Scan for the cell matching the given text and deliver its (x, y) coordinate at center. 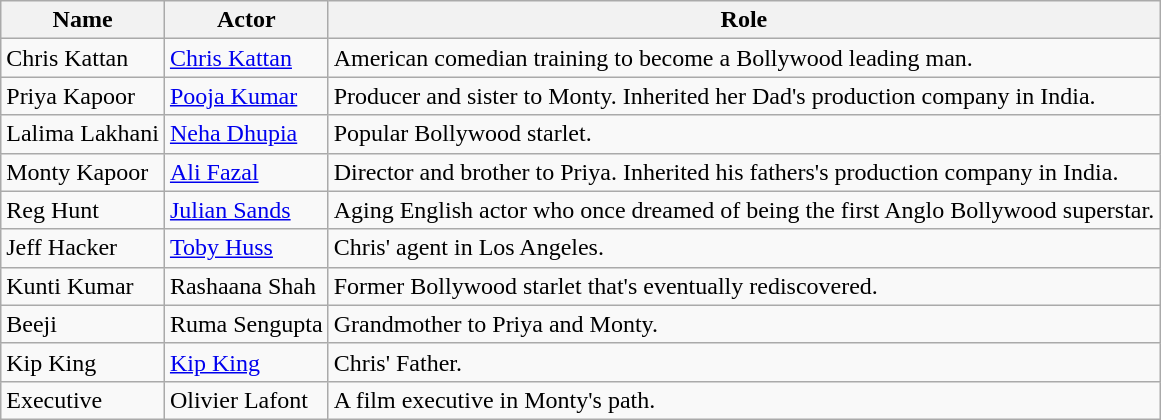
Reg Hunt (83, 210)
Ruma Sengupta (246, 324)
Role (744, 20)
Pooja Kumar (246, 96)
Former Bollywood starlet that's eventually rediscovered. (744, 286)
Kunti Kumar (83, 286)
Ali Fazal (246, 172)
Grandmother to Priya and Monty. (744, 324)
American comedian training to become a Bollywood leading man. (744, 58)
Priya Kapoor (83, 96)
Jeff Hacker (83, 248)
Producer and sister to Monty. Inherited her Dad's production company in India. (744, 96)
Aging English actor who once dreamed of being the first Anglo Bollywood superstar. (744, 210)
A film executive in Monty's path. (744, 400)
Director and brother to Priya. Inherited his fathers's production company in India. (744, 172)
Rashaana Shah (246, 286)
Olivier Lafont (246, 400)
Name (83, 20)
Toby Huss (246, 248)
Chris' Father. (744, 362)
Beeji (83, 324)
Julian Sands (246, 210)
Lalima Lakhani (83, 134)
Popular Bollywood starlet. (744, 134)
Neha Dhupia (246, 134)
Actor (246, 20)
Chris' agent in Los Angeles. (744, 248)
Monty Kapoor (83, 172)
Executive (83, 400)
